From the cell containing the given text, extract its center point as [x, y] coordinate. 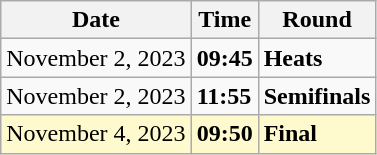
Final [317, 134]
Round [317, 20]
November 4, 2023 [96, 134]
Time [224, 20]
11:55 [224, 96]
Heats [317, 58]
09:45 [224, 58]
09:50 [224, 134]
Date [96, 20]
Semifinals [317, 96]
